Output the (x, y) coordinate of the center of the cell containing the given text.  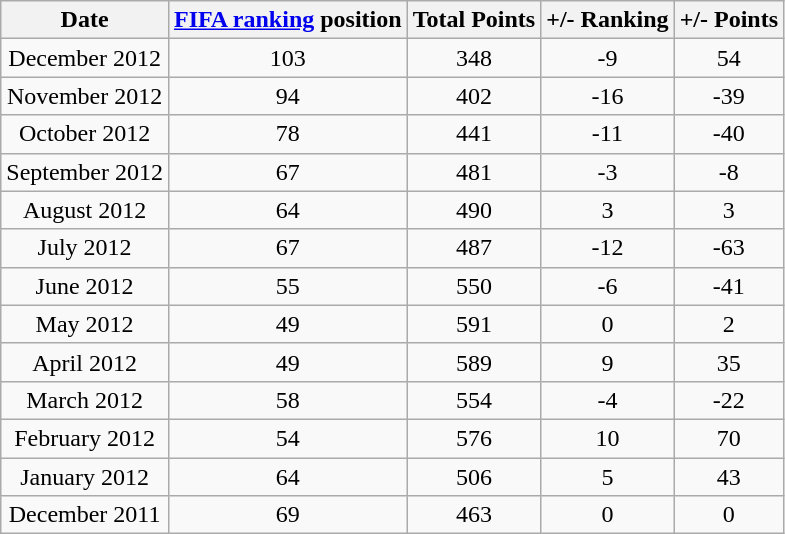
43 (728, 477)
550 (474, 286)
June 2012 (85, 286)
35 (728, 362)
January 2012 (85, 477)
July 2012 (85, 248)
-8 (728, 172)
Total Points (474, 20)
December 2011 (85, 515)
October 2012 (85, 134)
-41 (728, 286)
58 (288, 400)
+/- Points (728, 20)
10 (608, 438)
463 (474, 515)
-22 (728, 400)
2 (728, 324)
-9 (608, 58)
9 (608, 362)
March 2012 (85, 400)
554 (474, 400)
589 (474, 362)
70 (728, 438)
576 (474, 438)
481 (474, 172)
-11 (608, 134)
441 (474, 134)
487 (474, 248)
FIFA ranking position (288, 20)
-4 (608, 400)
September 2012 (85, 172)
94 (288, 96)
Date (85, 20)
November 2012 (85, 96)
-3 (608, 172)
August 2012 (85, 210)
5 (608, 477)
February 2012 (85, 438)
-40 (728, 134)
+/- Ranking (608, 20)
December 2012 (85, 58)
348 (474, 58)
591 (474, 324)
-16 (608, 96)
-12 (608, 248)
-39 (728, 96)
May 2012 (85, 324)
402 (474, 96)
506 (474, 477)
-6 (608, 286)
103 (288, 58)
55 (288, 286)
April 2012 (85, 362)
490 (474, 210)
69 (288, 515)
-63 (728, 248)
78 (288, 134)
